From the cell containing the given text, extract its center point as [X, Y] coordinate. 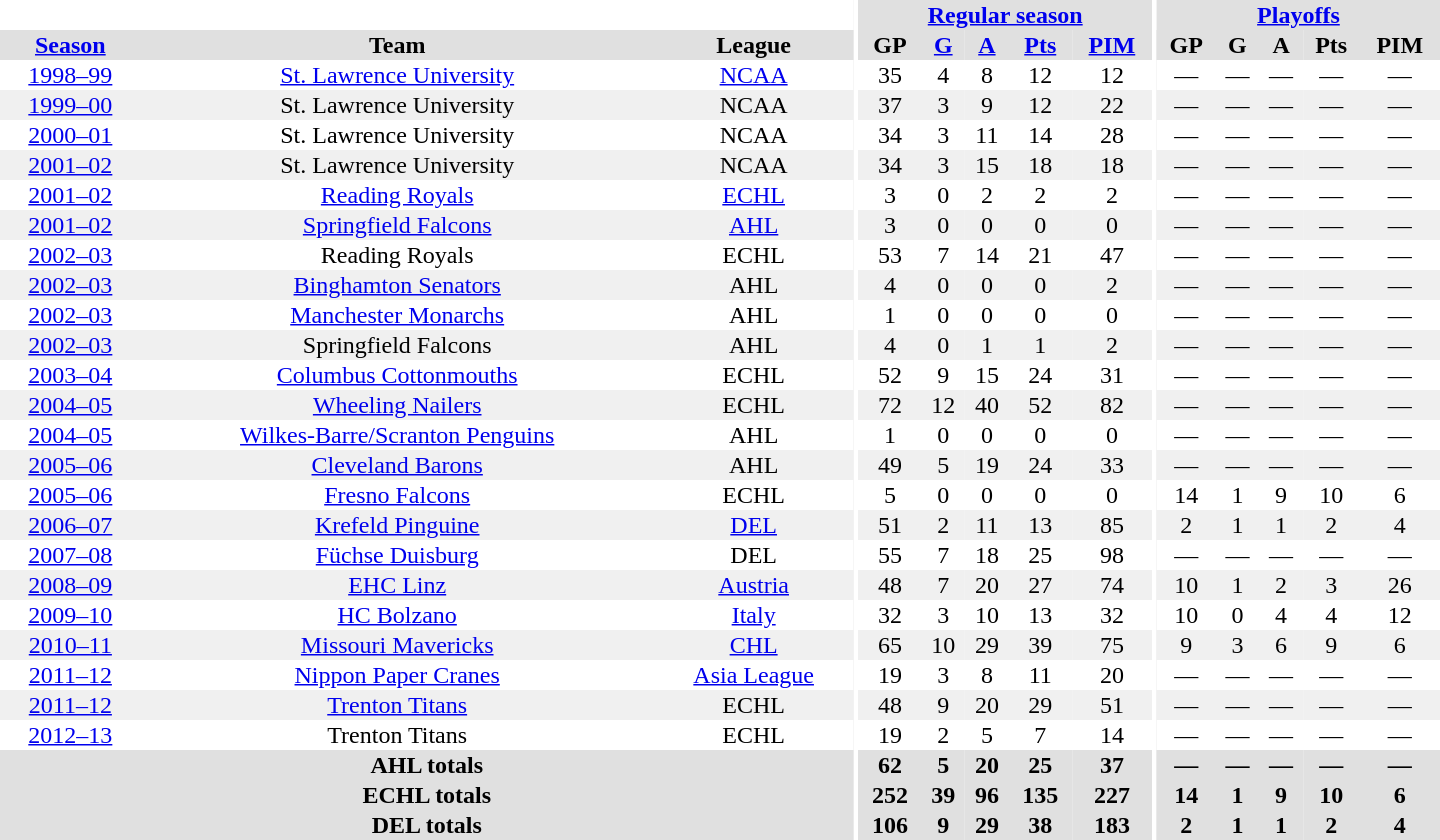
85 [1112, 525]
35 [890, 75]
Italy [754, 615]
49 [890, 465]
135 [1040, 795]
106 [890, 825]
League [754, 45]
1999–00 [70, 105]
38 [1040, 825]
183 [1112, 825]
2007–08 [70, 555]
Season [70, 45]
74 [1112, 585]
Nippon Paper Cranes [398, 675]
2003–04 [70, 375]
Füchse Duisburg [398, 555]
31 [1112, 375]
2008–09 [70, 585]
Cleveland Barons [398, 465]
Binghamton Senators [398, 285]
CHL [754, 645]
96 [987, 795]
Regular season [1005, 15]
75 [1112, 645]
26 [1400, 585]
65 [890, 645]
40 [987, 405]
2010–11 [70, 645]
ECHL totals [427, 795]
98 [1112, 555]
21 [1040, 255]
Columbus Cottonmouths [398, 375]
27 [1040, 585]
33 [1112, 465]
AHL totals [427, 765]
22 [1112, 105]
Manchester Monarchs [398, 315]
82 [1112, 405]
28 [1112, 135]
62 [890, 765]
Wilkes-Barre/Scranton Penguins [398, 435]
Asia League [754, 675]
53 [890, 255]
Team [398, 45]
DEL totals [427, 825]
2009–10 [70, 615]
Austria [754, 585]
Playoffs [1298, 15]
Wheeling Nailers [398, 405]
Fresno Falcons [398, 495]
252 [890, 795]
Krefeld Pinguine [398, 525]
Missouri Mavericks [398, 645]
2012–13 [70, 735]
227 [1112, 795]
EHC Linz [398, 585]
47 [1112, 255]
1998–99 [70, 75]
55 [890, 555]
HC Bolzano [398, 615]
2006–07 [70, 525]
72 [890, 405]
2000–01 [70, 135]
